Detect which cell encompasses the target text, then output its (x, y) center coordinate. 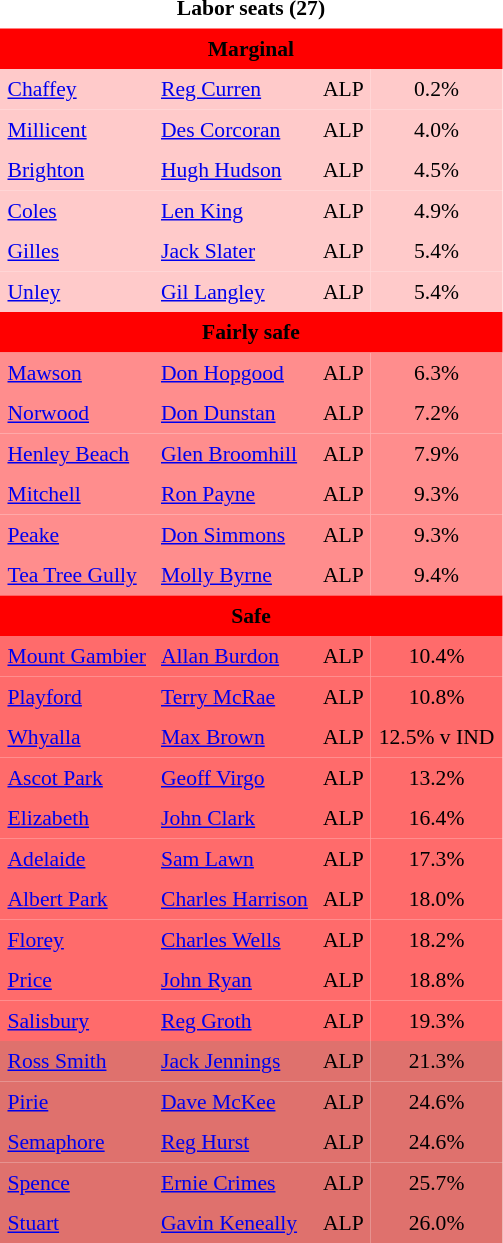
Hugh Hudson (234, 170)
Pirie (76, 1101)
Reg Groth (234, 1020)
Ernie Crimes (234, 1182)
Albert Park (76, 899)
18.8% (436, 980)
Reg Hurst (234, 1142)
0.2% (436, 89)
Henley Beach (76, 453)
Dave McKee (234, 1101)
John Ryan (234, 980)
Reg Curren (234, 89)
Elizabeth (76, 818)
19.3% (436, 1020)
Glen Broomhill (234, 453)
Ascot Park (76, 777)
7.9% (436, 453)
Mawson (76, 372)
12.5% v IND (436, 737)
Ross Smith (76, 1061)
Ron Payne (234, 494)
18.0% (436, 899)
4.5% (436, 170)
Gil Langley (234, 291)
Len King (234, 210)
Millicent (76, 129)
Price (76, 980)
Marginal (251, 48)
Coles (76, 210)
Unley (76, 291)
Don Simmons (234, 534)
Gavin Keneally (234, 1223)
Gilles (76, 251)
Playford (76, 696)
John Clark (234, 818)
Mount Gambier (76, 656)
17.3% (436, 858)
13.2% (436, 777)
Jack Jennings (234, 1061)
Charles Harrison (234, 899)
10.4% (436, 656)
Geoff Virgo (234, 777)
Don Hopgood (234, 372)
Des Corcoran (234, 129)
6.3% (436, 372)
Spence (76, 1182)
4.9% (436, 210)
Florey (76, 939)
Whyalla (76, 737)
Allan Burdon (234, 656)
Max Brown (234, 737)
Fairly safe (251, 332)
Charles Wells (234, 939)
Jack Slater (234, 251)
Chaffey (76, 89)
Sam Lawn (234, 858)
26.0% (436, 1223)
Salisbury (76, 1020)
Don Dunstan (234, 413)
18.2% (436, 939)
Molly Byrne (234, 575)
Norwood (76, 413)
4.0% (436, 129)
7.2% (436, 413)
21.3% (436, 1061)
Brighton (76, 170)
16.4% (436, 818)
Tea Tree Gully (76, 575)
Peake (76, 534)
Stuart (76, 1223)
25.7% (436, 1182)
Semaphore (76, 1142)
10.8% (436, 696)
Terry McRae (234, 696)
Adelaide (76, 858)
Safe (251, 615)
Mitchell (76, 494)
9.4% (436, 575)
